From the cell containing the given text, extract its center point as (x, y) coordinate. 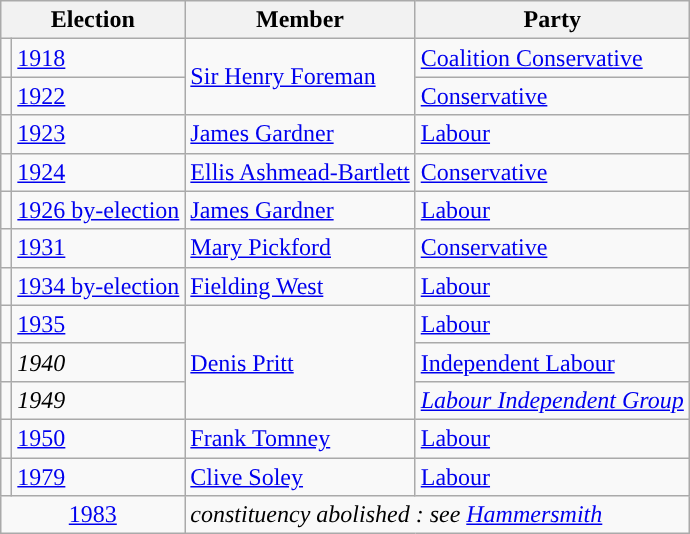
Clive Soley (300, 477)
1931 (98, 248)
1940 (98, 362)
Coalition Conservative (552, 58)
Sir Henry Foreman (300, 77)
Independent Labour (552, 362)
Denis Pritt (300, 362)
Mary Pickford (300, 248)
Member (300, 20)
Election (93, 20)
Fielding West (300, 286)
1922 (98, 96)
1979 (98, 477)
Ellis Ashmead-Bartlett (300, 172)
1983 (93, 515)
1950 (98, 438)
Labour Independent Group (552, 400)
Frank Tomney (300, 438)
constituency abolished : see Hammersmith (438, 515)
1923 (98, 134)
Party (552, 20)
1935 (98, 324)
1924 (98, 172)
1934 by-election (98, 286)
1949 (98, 400)
1926 by-election (98, 210)
1918 (98, 58)
